Scan for the cell matching the given text and deliver its [x, y] coordinate at center. 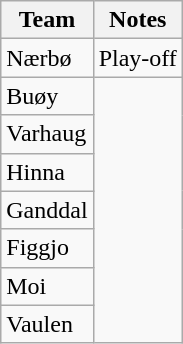
Play-off [138, 58]
Team [47, 20]
Ganddal [47, 210]
Figgjo [47, 248]
Notes [138, 20]
Buøy [47, 96]
Vaulen [47, 324]
Moi [47, 286]
Nærbø [47, 58]
Hinna [47, 172]
Varhaug [47, 134]
